Return [x, y] of the center of cell containing provided text 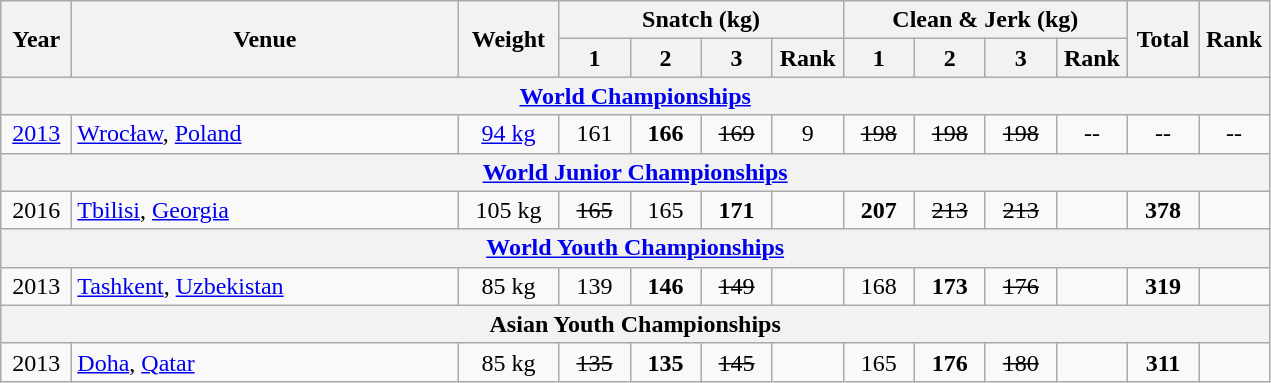
105 kg [508, 210]
169 [736, 134]
168 [878, 286]
Asian Youth Championships [636, 324]
World Junior Championships [636, 172]
World Championships [636, 96]
9 [808, 134]
Tashkent, Uzbekistan [265, 286]
161 [594, 134]
World Youth Championships [636, 248]
Weight [508, 39]
166 [666, 134]
378 [1162, 210]
149 [736, 286]
Clean & Jerk (kg) [985, 20]
145 [736, 362]
311 [1162, 362]
Doha, Qatar [265, 362]
Venue [265, 39]
180 [1020, 362]
2016 [36, 210]
Snatch (kg) [701, 20]
Tbilisi, Georgia [265, 210]
139 [594, 286]
Total [1162, 39]
207 [878, 210]
319 [1162, 286]
146 [666, 286]
Year [36, 39]
173 [950, 286]
171 [736, 210]
Wrocław, Poland [265, 134]
94 kg [508, 134]
